Return (X, Y) of the center of cell containing provided text 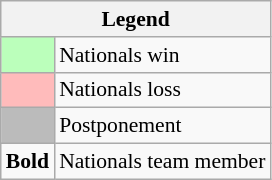
Postponement (162, 126)
Nationals win (162, 55)
Nationals loss (162, 90)
Bold (28, 162)
Legend (136, 19)
Nationals team member (162, 162)
